Detect which cell encompasses the target text, then output its [X, Y] center coordinate. 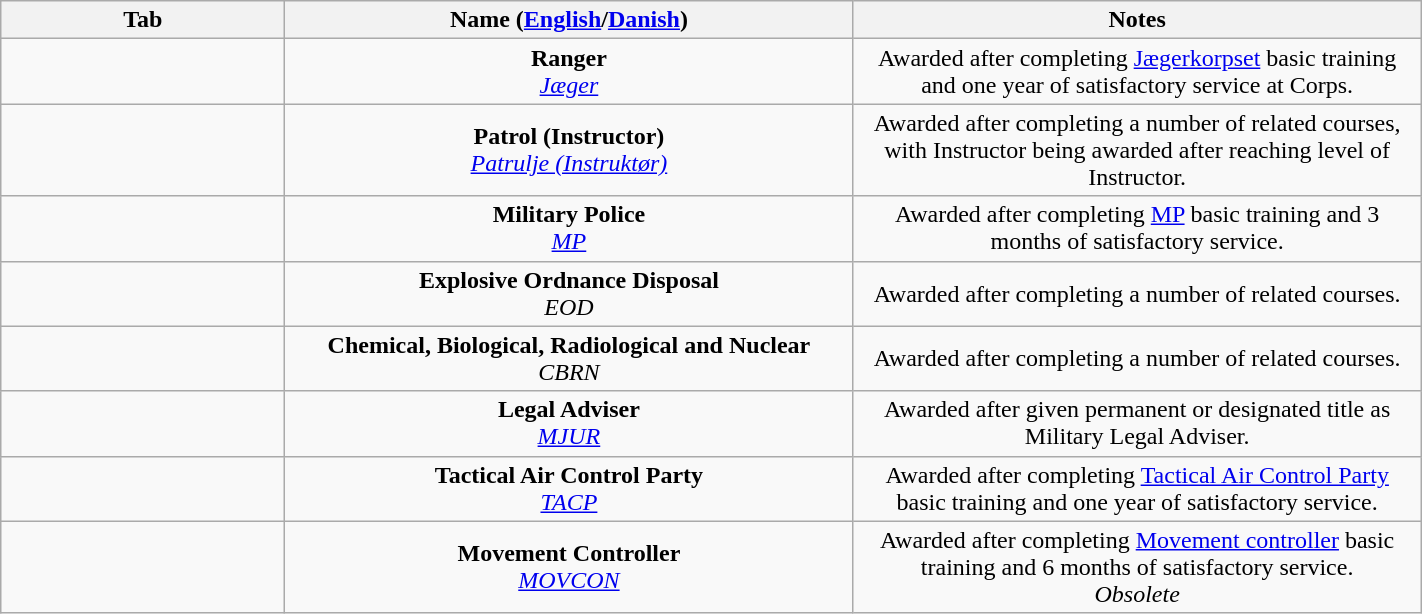
Name (English/Danish) [569, 20]
Military PoliceMP [569, 228]
Legal AdviserMJUR [569, 424]
Awarded after completing Tactical Air Control Party basic training and one year of satisfactory service. [1137, 488]
Explosive Ordnance DisposalEOD [569, 294]
Awarded after given permanent or designated title as Military Legal Adviser. [1137, 424]
Tab [143, 20]
Movement ControllerMOVCON [569, 567]
Awarded after completing MP basic training and 3 months of satisfactory service. [1137, 228]
Awarded after completing Movement controller basic training and 6 months of satisfactory service.Obsolete [1137, 567]
Tactical Air Control PartyTACP [569, 488]
Awarded after completing a number of related courses, with Instructor being awarded after reaching level of Instructor. [1137, 150]
Notes [1137, 20]
Awarded after completing Jægerkorpset basic training and one year of satisfactory service at Corps. [1137, 72]
Patrol (Instructor)Patrulje (Instruktør) [569, 150]
RangerJæger [569, 72]
Chemical, Biological, Radiological and NuclearCBRN [569, 358]
